For the text-containing cell, return its midpoint in (X, Y) coordinate format. 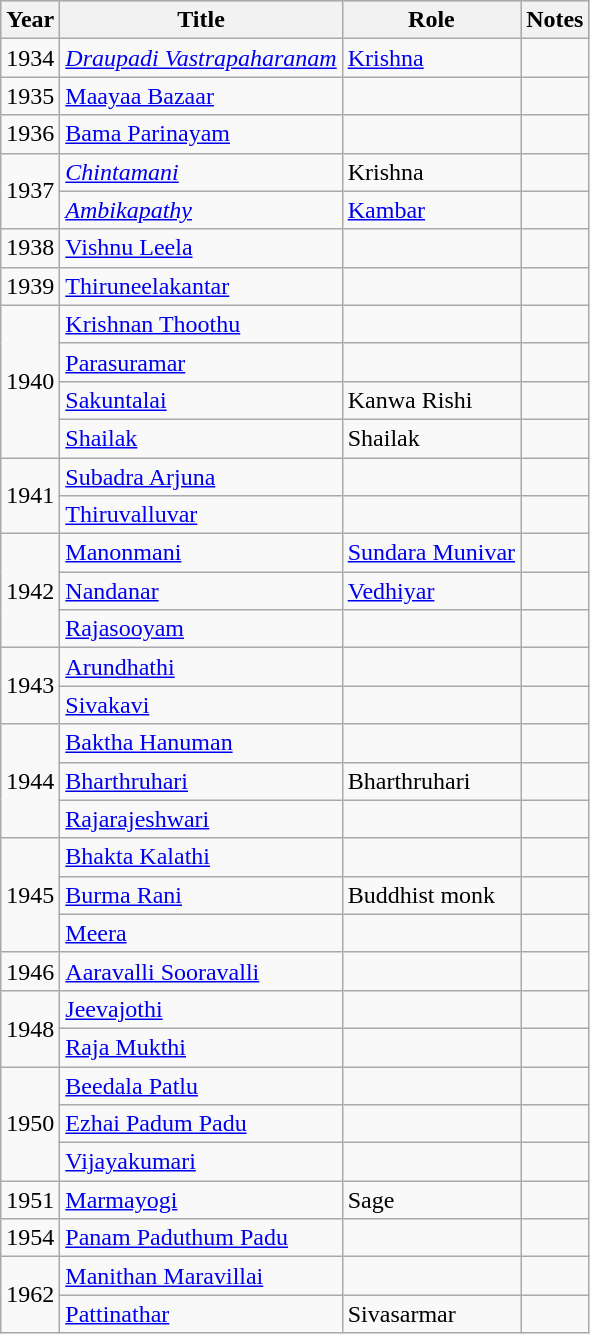
Role (431, 20)
Vishnu Leela (201, 248)
Bhakta Kalathi (201, 857)
1943 (30, 686)
Vijayakumari (201, 1162)
Baktha Hanuman (201, 743)
Sage (431, 1200)
1954 (30, 1238)
Rajasooyam (201, 629)
1941 (30, 496)
1962 (30, 1295)
Rajarajeshwari (201, 819)
Pattinathar (201, 1314)
Title (201, 20)
Draupadi Vastrapaharanam (201, 58)
Notes (555, 20)
Aaravalli Sooravalli (201, 971)
1938 (30, 248)
Manonmani (201, 553)
Panam Paduthum Padu (201, 1238)
1946 (30, 971)
1944 (30, 781)
1940 (30, 381)
Year (30, 20)
Ezhai Padum Padu (201, 1124)
Sundara Munivar (431, 553)
Beedala Patlu (201, 1085)
Burma Rani (201, 895)
Parasuramar (201, 362)
Buddhist monk (431, 895)
1935 (30, 96)
Meera (201, 933)
Jeevajothi (201, 1009)
1934 (30, 58)
Bama Parinayam (201, 134)
Manithan Maravillai (201, 1276)
Subadra Arjuna (201, 477)
Krishnan Thoothu (201, 324)
Raja Mukthi (201, 1047)
1942 (30, 591)
1936 (30, 134)
1948 (30, 1028)
1937 (30, 191)
1951 (30, 1200)
Thiruvalluvar (201, 515)
Nandanar (201, 591)
Sivakavi (201, 705)
1939 (30, 286)
Ambikapathy (201, 210)
Chintamani (201, 172)
Thiruneelakantar (201, 286)
1950 (30, 1123)
Vedhiyar (431, 591)
Maayaa Bazaar (201, 96)
Arundhathi (201, 667)
1945 (30, 895)
Kanwa Rishi (431, 400)
Sakuntalai (201, 400)
Marmayogi (201, 1200)
Sivasarmar (431, 1314)
Kambar (431, 210)
